Output the [X, Y] coordinate of the center of the cell containing the given text.  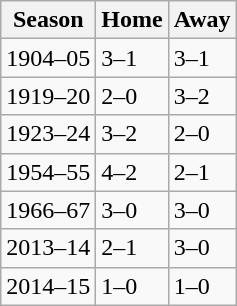
4–2 [132, 172]
2014–15 [48, 286]
1966–67 [48, 210]
Away [202, 20]
1923–24 [48, 134]
1954–55 [48, 172]
2013–14 [48, 248]
Home [132, 20]
1919–20 [48, 96]
1904–05 [48, 58]
Season [48, 20]
